Scan for the cell matching the given text and deliver its [X, Y] coordinate at center. 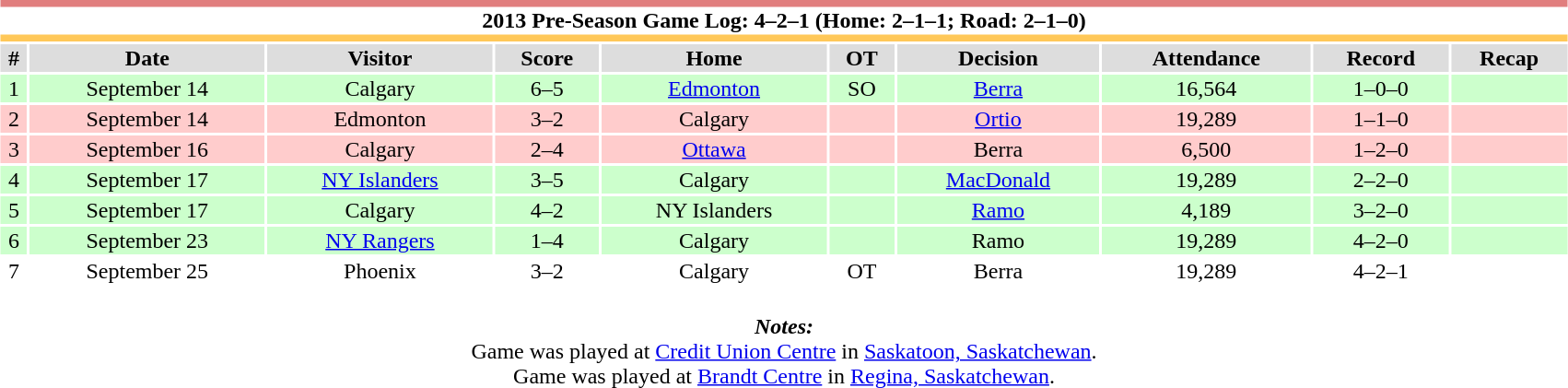
1–0–0 [1381, 88]
4–2–0 [1381, 241]
4 [14, 180]
Ottawa [714, 149]
September 23 [147, 241]
2 [14, 119]
Record [1381, 58]
# [14, 58]
Visitor [380, 58]
16,564 [1207, 88]
Phoenix [380, 271]
5 [14, 210]
6–5 [547, 88]
2013 Pre-Season Game Log: 4–2–1 (Home: 2–1–1; Road: 2–1–0) [784, 20]
6,500 [1207, 149]
3 [14, 149]
Ortio [999, 119]
3–2–0 [1381, 210]
6 [14, 241]
1–2–0 [1381, 149]
Home [714, 58]
Decision [999, 58]
4–2–1 [1381, 271]
3–5 [547, 180]
September 16 [147, 149]
Recap [1509, 58]
Attendance [1207, 58]
MacDonald [999, 180]
2–4 [547, 149]
2–2–0 [1381, 180]
Date [147, 58]
Score [547, 58]
4,189 [1207, 210]
SO [862, 88]
1–4 [547, 241]
7 [14, 271]
NY Rangers [380, 241]
1–1–0 [1381, 119]
September 25 [147, 271]
1 [14, 88]
4–2 [547, 210]
